Capture the cell that displays the provided text and extract its (X, Y) central coordinate. 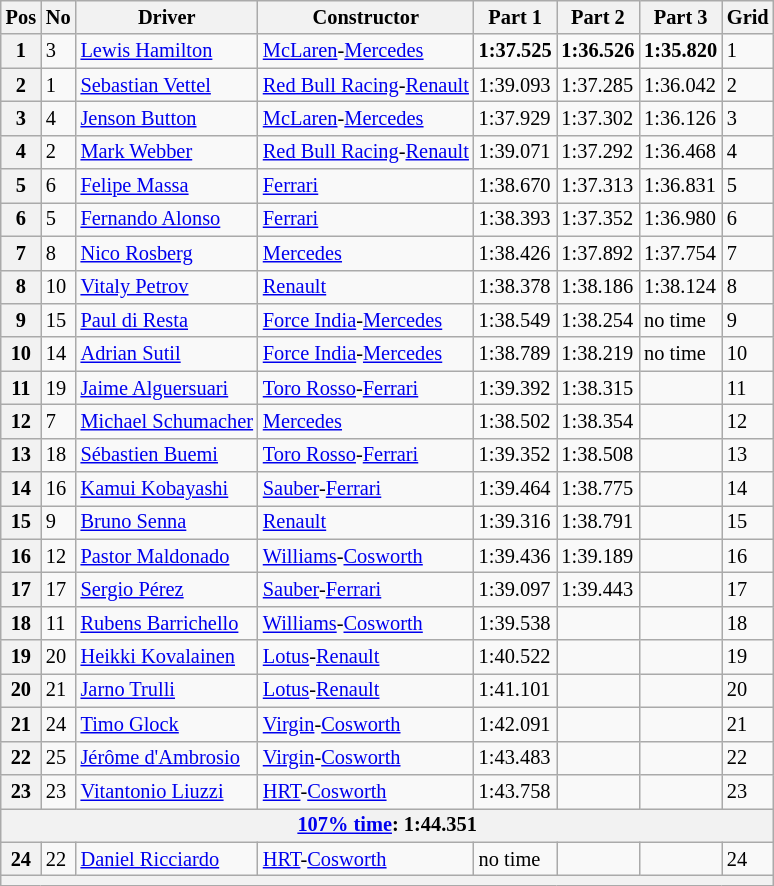
1:37.302 (598, 118)
1:40.522 (516, 657)
1:37.292 (598, 152)
Sebastian Vettel (167, 85)
1:36.831 (680, 186)
1:35.820 (680, 51)
1:38.791 (598, 522)
1:36.526 (598, 51)
1:38.378 (516, 287)
1:37.892 (598, 253)
Felipe Massa (167, 186)
Heikki Kovalainen (167, 657)
1:38.393 (516, 219)
1:39.093 (516, 85)
Bruno Senna (167, 522)
Part 3 (680, 17)
Vitantonio Liuzzi (167, 791)
1:36.468 (680, 152)
Kamui Kobayashi (167, 489)
1:38.426 (516, 253)
107% time: 1:44.351 (388, 825)
1:38.502 (516, 421)
Nico Rosberg (167, 253)
1:43.758 (516, 791)
Michael Schumacher (167, 421)
1:38.549 (516, 320)
Daniel Ricciardo (167, 859)
Jenson Button (167, 118)
Part 2 (598, 17)
1:37.313 (598, 186)
Fernando Alonso (167, 219)
1:37.929 (516, 118)
1:38.186 (598, 287)
Pastor Maldonado (167, 556)
1:37.754 (680, 253)
Jérôme d'Ambrosio (167, 758)
1:39.436 (516, 556)
1:38.670 (516, 186)
Mark Webber (167, 152)
1:38.508 (598, 455)
1:38.254 (598, 320)
1:39.443 (598, 589)
Pos (21, 17)
Rubens Barrichello (167, 623)
25 (58, 758)
No (58, 17)
Jarno Trulli (167, 690)
1:37.352 (598, 219)
Sergio Pérez (167, 589)
1:38.124 (680, 287)
1:39.189 (598, 556)
Driver (167, 17)
Adrian Sutil (167, 354)
Timo Glock (167, 724)
1:39.352 (516, 455)
1:39.538 (516, 623)
1:39.071 (516, 152)
1:36.126 (680, 118)
1:38.354 (598, 421)
Lewis Hamilton (167, 51)
Part 1 (516, 17)
1:38.219 (598, 354)
1:36.980 (680, 219)
1:38.315 (598, 388)
1:39.464 (516, 489)
Grid (748, 17)
Sébastien Buemi (167, 455)
Constructor (366, 17)
1:41.101 (516, 690)
1:37.525 (516, 51)
1:38.789 (516, 354)
1:39.392 (516, 388)
1:42.091 (516, 724)
1:39.316 (516, 522)
Jaime Alguersuari (167, 388)
1:38.775 (598, 489)
1:43.483 (516, 758)
Paul di Resta (167, 320)
1:36.042 (680, 85)
1:39.097 (516, 589)
1:37.285 (598, 85)
Vitaly Petrov (167, 287)
